Return (X, Y) of the center of cell containing provided text 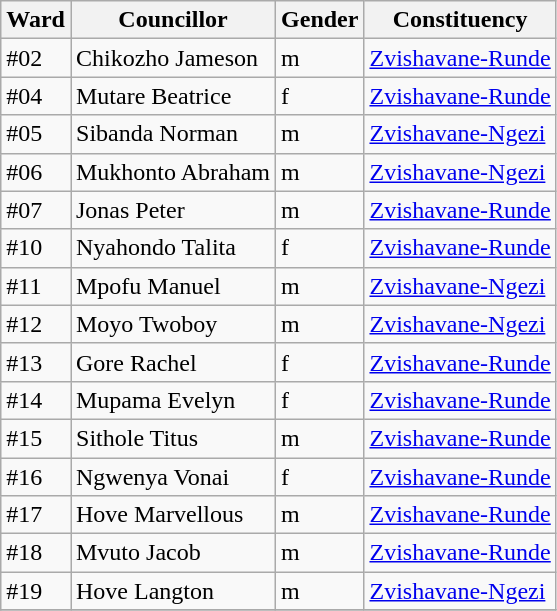
#15 (36, 438)
#05 (36, 134)
Mutare Beatrice (172, 96)
#13 (36, 362)
Ngwenya Vonai (172, 477)
#14 (36, 400)
#11 (36, 286)
Sithole Titus (172, 438)
#17 (36, 515)
#02 (36, 58)
#10 (36, 248)
Chikozho Jameson (172, 58)
#07 (36, 210)
Gore Rachel (172, 362)
Councillor (172, 20)
Mvuto Jacob (172, 553)
Hove Langton (172, 591)
Moyo Twoboy (172, 324)
Gender (320, 20)
#06 (36, 172)
Ward (36, 20)
Sibanda Norman (172, 134)
Constituency (460, 20)
#16 (36, 477)
Mupama Evelyn (172, 400)
Jonas Peter (172, 210)
Mpofu Manuel (172, 286)
#12 (36, 324)
Hove Marvellous (172, 515)
#18 (36, 553)
#19 (36, 591)
Mukhonto Abraham (172, 172)
Nyahondo Talita (172, 248)
#04 (36, 96)
